Identify which cell holds the provided text, then report its [X, Y] central coordinate. 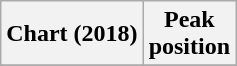
Peakposition [189, 34]
Chart (2018) [72, 34]
